Detect which cell encompasses the target text, then output its [x, y] center coordinate. 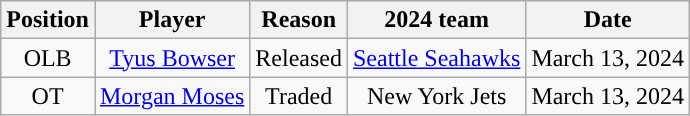
OLB [48, 58]
Player [172, 20]
New York Jets [436, 96]
Seattle Seahawks [436, 58]
Reason [299, 20]
Tyus Bowser [172, 58]
Position [48, 20]
Morgan Moses [172, 96]
Traded [299, 96]
OT [48, 96]
Released [299, 58]
2024 team [436, 20]
Date [608, 20]
